Provide the [x, y] coordinate of the cell's center where the given text is located.  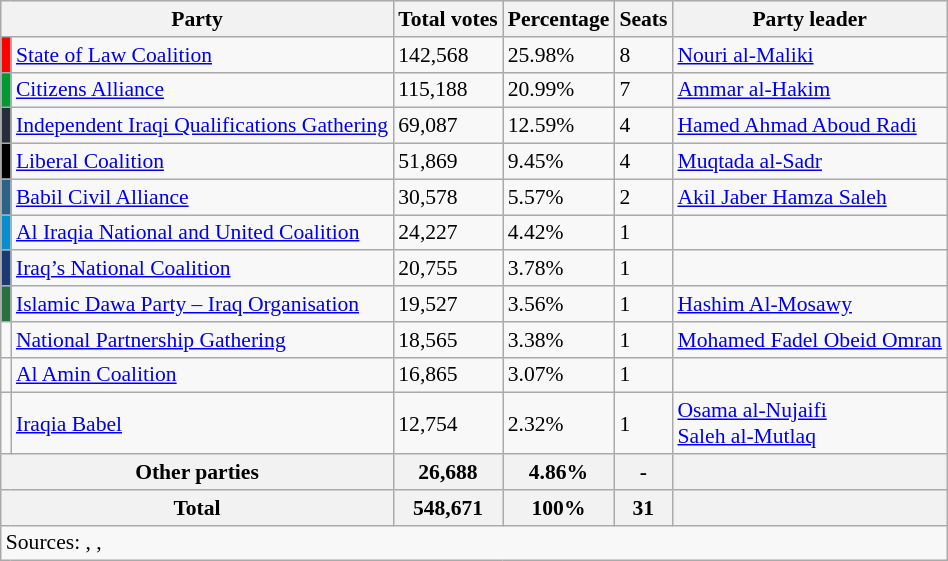
69,087 [448, 126]
Islamic Dawa Party – Iraq Organisation [202, 304]
Total [197, 508]
548,671 [448, 508]
25.98% [559, 55]
Osama al-NujaifiSaleh al-Mutlaq [809, 424]
Hamed Ahmad Aboud Radi [809, 126]
100% [559, 508]
Other parties [197, 472]
12.59% [559, 126]
20,755 [448, 269]
National Partnership Gathering [202, 340]
2 [643, 197]
18,565 [448, 340]
20.99% [559, 90]
- [643, 472]
16,865 [448, 375]
142,568 [448, 55]
3.78% [559, 269]
Iraq’s National Coalition [202, 269]
Seats [643, 19]
State of Law Coalition [202, 55]
Percentage [559, 19]
Al Iraqia National and United Coalition [202, 233]
4.42% [559, 233]
2.32% [559, 424]
Iraqia Babel [202, 424]
Citizens Alliance [202, 90]
Nouri al-Maliki [809, 55]
5.57% [559, 197]
3.07% [559, 375]
51,869 [448, 162]
3.56% [559, 304]
Al Amin Coalition [202, 375]
30,578 [448, 197]
26,688 [448, 472]
24,227 [448, 233]
115,188 [448, 90]
Party [197, 19]
8 [643, 55]
Party leader [809, 19]
12,754 [448, 424]
19,527 [448, 304]
31 [643, 508]
Akil Jaber Hamza Saleh [809, 197]
3.38% [559, 340]
Liberal Coalition [202, 162]
Total votes [448, 19]
4.86% [559, 472]
Ammar al-Hakim [809, 90]
Babil Civil Alliance [202, 197]
Muqtada al-Sadr [809, 162]
Mohamed Fadel Obeid Omran [809, 340]
Hashim Al-Mosawy [809, 304]
Sources: , , [474, 543]
7 [643, 90]
9.45% [559, 162]
Independent Iraqi Qualifications Gathering [202, 126]
